Pinpoint the cell where the given text exists, returning its (x, y) midpoint coordinate. 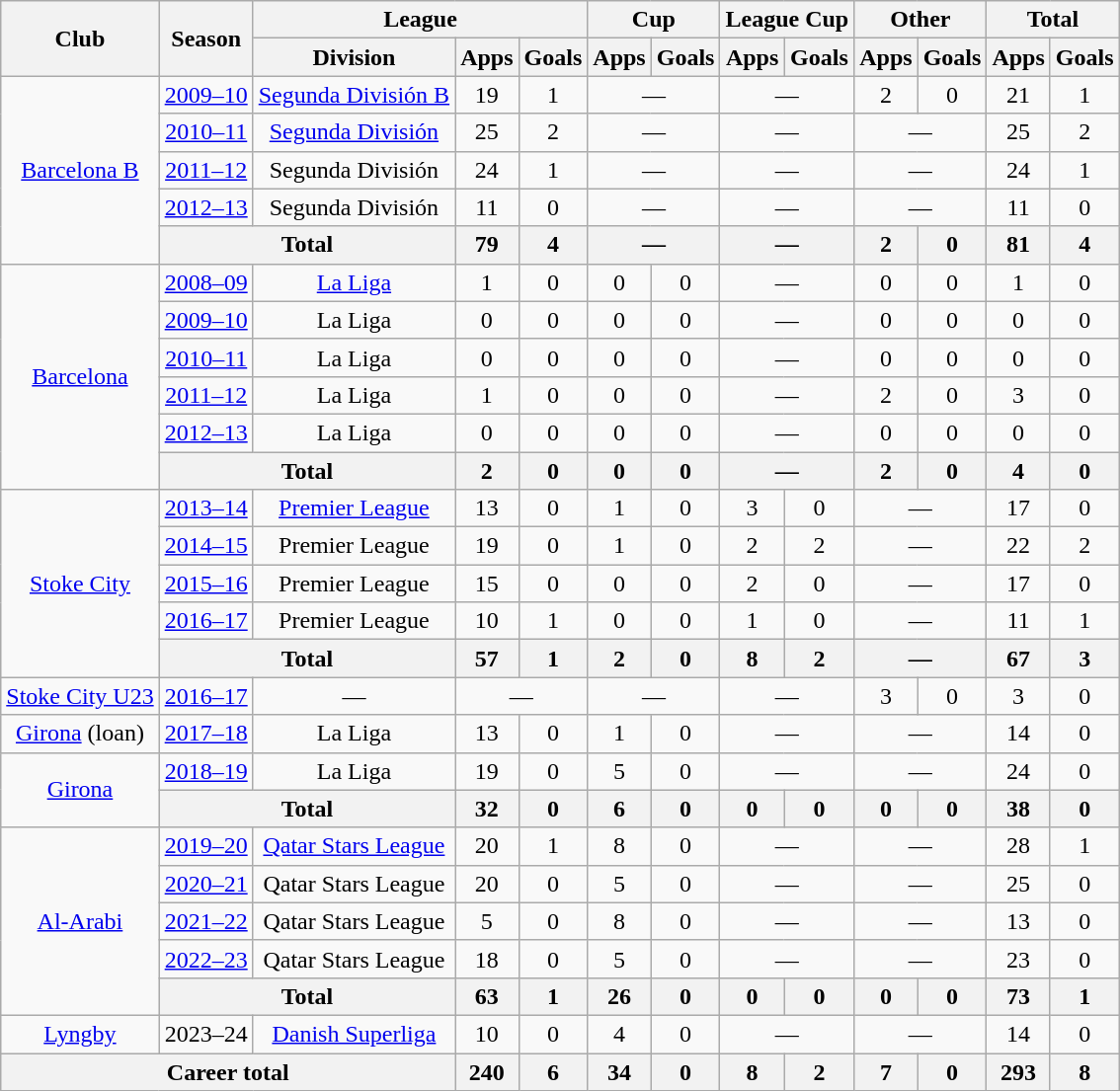
2015–16 (205, 584)
Girona (80, 790)
Barcelona (80, 376)
League Cup (787, 20)
2014–15 (205, 546)
63 (487, 996)
293 (1018, 1071)
2021–22 (205, 921)
2023–24 (205, 1034)
Stoke City U23 (80, 696)
2017–18 (205, 734)
15 (487, 584)
81 (1018, 245)
Segunda División B (354, 95)
2019–20 (205, 846)
18 (487, 959)
Al-Arabi (80, 921)
Season (205, 39)
34 (619, 1071)
Barcelona B (80, 170)
2013–14 (205, 508)
Career total (228, 1071)
28 (1018, 846)
21 (1018, 95)
2008–09 (205, 282)
2022–23 (205, 959)
79 (487, 245)
League (421, 20)
73 (1018, 996)
Stoke City (80, 584)
Division (354, 57)
Girona (loan) (80, 734)
7 (886, 1071)
Cup (654, 20)
26 (619, 996)
67 (1018, 659)
2020–21 (205, 884)
23 (1018, 959)
Lyngby (80, 1034)
38 (1018, 809)
2018–19 (205, 771)
32 (487, 809)
Other (920, 20)
22 (1018, 546)
57 (487, 659)
Danish Superliga (354, 1034)
Club (80, 39)
240 (487, 1071)
